Locate the cell with the specified text and output its (x, y) center coordinate. 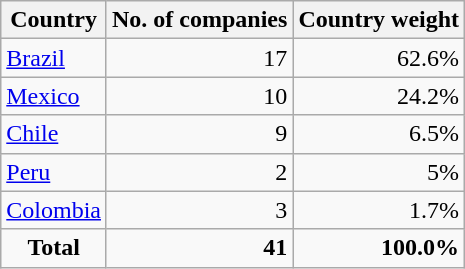
Colombia (54, 210)
24.2% (379, 96)
Mexico (54, 96)
Country weight (379, 20)
No. of companies (199, 20)
Country (54, 20)
100.0% (379, 248)
Brazil (54, 58)
Total (54, 248)
41 (199, 248)
17 (199, 58)
Peru (54, 172)
62.6% (379, 58)
3 (199, 210)
6.5% (379, 134)
10 (199, 96)
2 (199, 172)
1.7% (379, 210)
Chile (54, 134)
9 (199, 134)
5% (379, 172)
